Locate the cell with the specified text and output its (x, y) center coordinate. 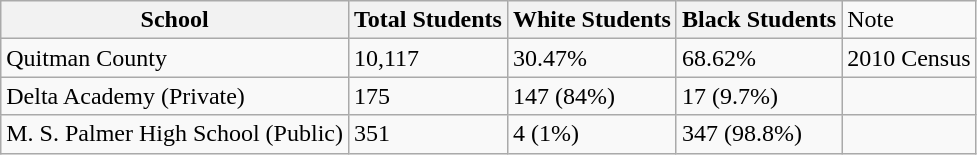
10,117 (428, 58)
30.47% (592, 58)
School (175, 20)
351 (428, 134)
147 (84%) (592, 96)
4 (1%) (592, 134)
M. S. Palmer High School (Public) (175, 134)
Note (909, 20)
347 (98.8%) (758, 134)
2010 Census (909, 58)
White Students (592, 20)
Quitman County (175, 58)
175 (428, 96)
Total Students (428, 20)
17 (9.7%) (758, 96)
68.62% (758, 58)
Black Students (758, 20)
Delta Academy (Private) (175, 96)
